Find where the given text appears and provide that cell's center as (x, y) coordinate. 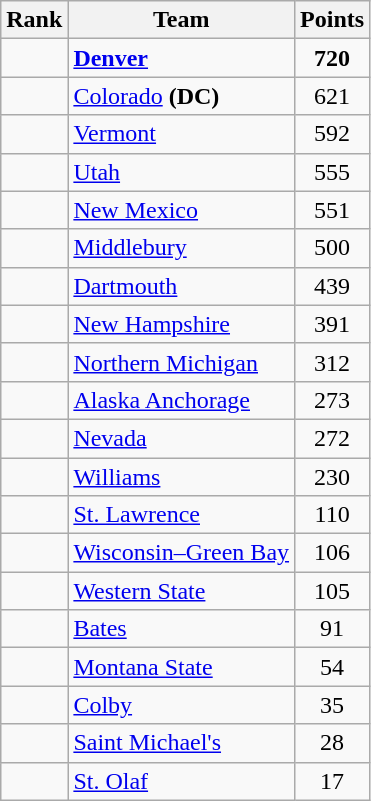
272 (332, 438)
Northern Michigan (182, 362)
New Mexico (182, 210)
35 (332, 705)
Utah (182, 172)
91 (332, 629)
Vermont (182, 134)
Dartmouth (182, 286)
230 (332, 477)
New Hampshire (182, 324)
Saint Michael's (182, 743)
555 (332, 172)
Colby (182, 705)
Alaska Anchorage (182, 400)
Nevada (182, 438)
439 (332, 286)
St. Lawrence (182, 515)
273 (332, 400)
592 (332, 134)
Wisconsin–Green Bay (182, 553)
106 (332, 553)
720 (332, 58)
Colorado (DC) (182, 96)
551 (332, 210)
Rank (34, 20)
Bates (182, 629)
500 (332, 248)
Williams (182, 477)
Middlebury (182, 248)
110 (332, 515)
312 (332, 362)
Team (182, 20)
54 (332, 667)
391 (332, 324)
Denver (182, 58)
St. Olaf (182, 781)
17 (332, 781)
105 (332, 591)
28 (332, 743)
Western State (182, 591)
Points (332, 20)
621 (332, 96)
Montana State (182, 667)
